For the text-containing cell, return its midpoint in [X, Y] coordinate format. 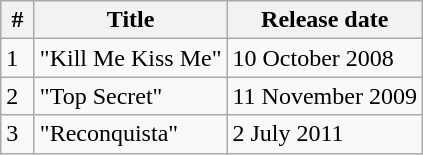
Release date [324, 20]
"Kill Me Kiss Me" [130, 58]
11 November 2009 [324, 96]
Title [130, 20]
10 October 2008 [324, 58]
"Reconquista" [130, 134]
3 [18, 134]
2 [18, 96]
1 [18, 58]
"Top Secret" [130, 96]
# [18, 20]
2 July 2011 [324, 134]
